Pinpoint the cell where the given text exists, returning its [x, y] midpoint coordinate. 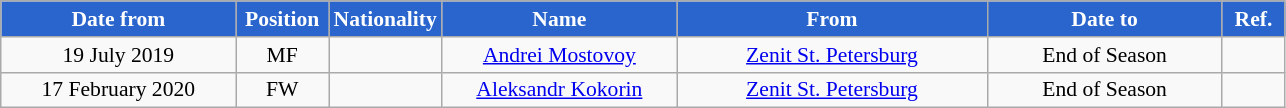
Nationality [384, 19]
Name [560, 19]
Aleksandr Kokorin [560, 90]
MF [282, 55]
FW [282, 90]
Date to [1104, 19]
Ref. [1254, 19]
Date from [118, 19]
From [832, 19]
19 July 2019 [118, 55]
Position [282, 19]
Andrei Mostovoy [560, 55]
17 February 2020 [118, 90]
